Extract the [x, y] coordinate from the center of the cell holding the provided text.  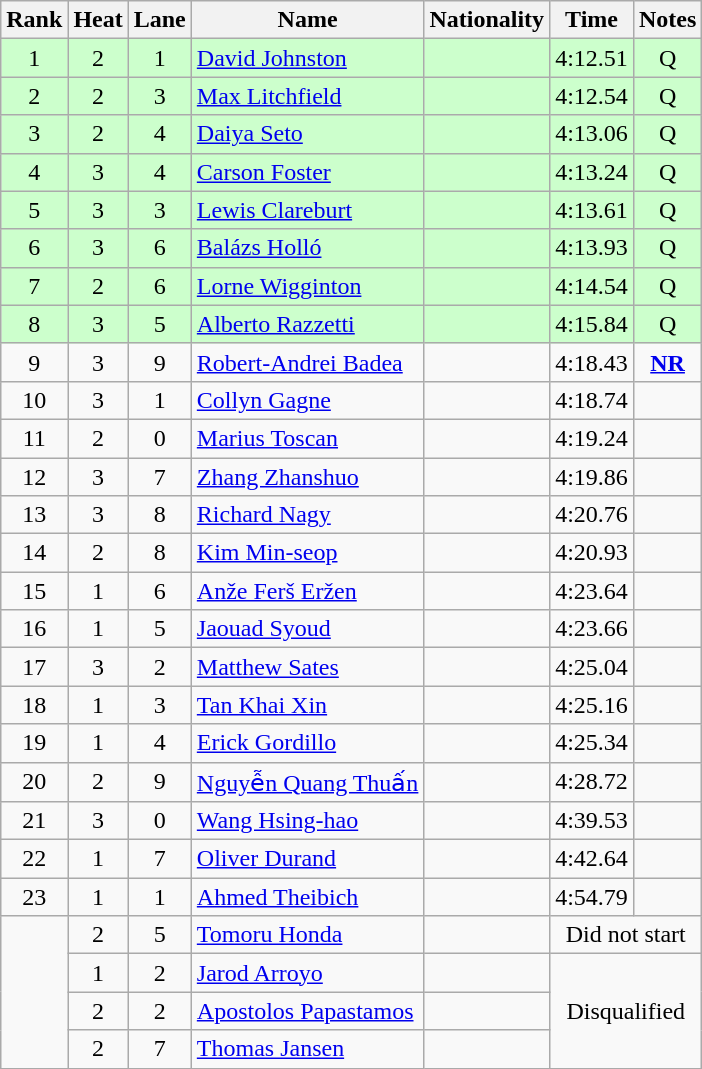
10 [34, 400]
16 [34, 629]
4:14.54 [592, 286]
Nationality [487, 20]
4:13.06 [592, 134]
Balázs Holló [308, 248]
4:25.34 [592, 743]
Matthew Sates [308, 667]
4:54.79 [592, 897]
19 [34, 743]
4:28.72 [592, 782]
Collyn Gagne [308, 400]
4:19.86 [592, 477]
Nguyễn Quang Thuấn [308, 782]
Apostolos Papastamos [308, 1011]
Did not start [626, 935]
Max Litchfield [308, 96]
11 [34, 438]
Jaouad Syoud [308, 629]
17 [34, 667]
NR [667, 362]
14 [34, 553]
Name [308, 20]
15 [34, 591]
22 [34, 859]
4:12.51 [592, 58]
4:20.93 [592, 553]
4:13.61 [592, 210]
4:23.64 [592, 591]
Time [592, 20]
4:19.24 [592, 438]
12 [34, 477]
4:13.93 [592, 248]
4:12.54 [592, 96]
Marius Toscan [308, 438]
Heat [98, 20]
18 [34, 705]
Daiya Seto [308, 134]
Robert-Andrei Badea [308, 362]
Oliver Durand [308, 859]
Rank [34, 20]
Tomoru Honda [308, 935]
4:15.84 [592, 324]
4:13.24 [592, 172]
Erick Gordillo [308, 743]
Zhang Zhanshuo [308, 477]
20 [34, 782]
Wang Hsing-hao [308, 821]
13 [34, 515]
4:39.53 [592, 821]
4:20.76 [592, 515]
4:42.64 [592, 859]
Thomas Jansen [308, 1049]
Ahmed Theibich [308, 897]
Alberto Razzetti [308, 324]
Notes [667, 20]
4:25.04 [592, 667]
4:18.43 [592, 362]
Anže Ferš Eržen [308, 591]
Disqualified [626, 1011]
Lewis Clareburt [308, 210]
21 [34, 821]
Lorne Wigginton [308, 286]
Jarod Arroyo [308, 973]
Lane [160, 20]
Richard Nagy [308, 515]
David Johnston [308, 58]
4:23.66 [592, 629]
Carson Foster [308, 172]
Kim Min-seop [308, 553]
4:25.16 [592, 705]
Tan Khai Xin [308, 705]
4:18.74 [592, 400]
23 [34, 897]
